Pinpoint the cell where the given text exists, returning its [X, Y] midpoint coordinate. 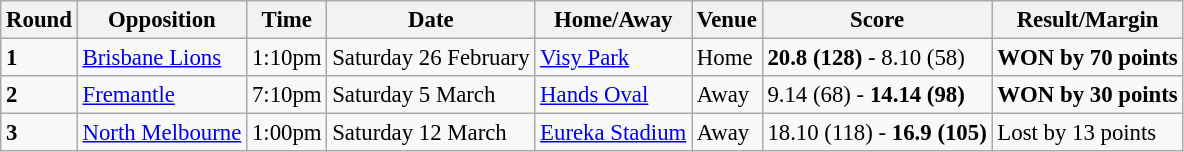
Visy Park [614, 58]
Date [431, 20]
Fremantle [162, 95]
7:10pm [287, 95]
Home/Away [614, 20]
Venue [728, 20]
WON by 30 points [1088, 95]
Saturday 12 March [431, 133]
North Melbourne [162, 133]
3 [39, 133]
Opposition [162, 20]
Saturday 26 February [431, 58]
Score [877, 20]
WON by 70 points [1088, 58]
Time [287, 20]
Eureka Stadium [614, 133]
9.14 (68) - 14.14 (98) [877, 95]
Home [728, 58]
Result/Margin [1088, 20]
1:10pm [287, 58]
Brisbane Lions [162, 58]
2 [39, 95]
Lost by 13 points [1088, 133]
Hands Oval [614, 95]
1:00pm [287, 133]
Saturday 5 March [431, 95]
18.10 (118) - 16.9 (105) [877, 133]
20.8 (128) - 8.10 (58) [877, 58]
Round [39, 20]
1 [39, 58]
